Pinpoint the cell where the given text exists, returning its [X, Y] midpoint coordinate. 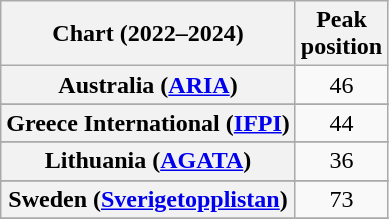
46 [341, 85]
Chart (2022–2024) [148, 34]
Peakposition [341, 34]
36 [341, 161]
73 [341, 199]
Sweden (Sverigetopplistan) [148, 199]
Greece International (IFPI) [148, 123]
44 [341, 123]
Lithuania (AGATA) [148, 161]
Australia (ARIA) [148, 85]
